From the cell containing the given text, extract its center point as [X, Y] coordinate. 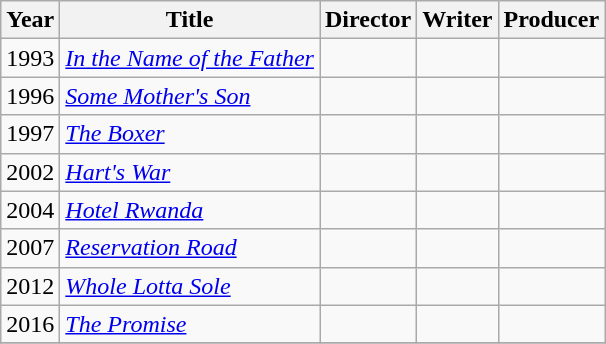
2004 [30, 210]
Hart's War [190, 172]
2012 [30, 286]
Title [190, 20]
Director [368, 20]
Some Mother's Son [190, 96]
In the Name of the Father [190, 58]
Writer [458, 20]
Hotel Rwanda [190, 210]
2016 [30, 324]
The Promise [190, 324]
The Boxer [190, 134]
Reservation Road [190, 248]
Producer [552, 20]
1993 [30, 58]
1996 [30, 96]
Year [30, 20]
Whole Lotta Sole [190, 286]
2007 [30, 248]
2002 [30, 172]
1997 [30, 134]
